Find where the given text appears and provide that cell's center as (x, y) coordinate. 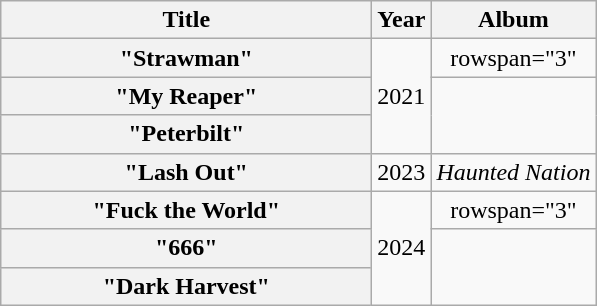
"Lash Out" (186, 172)
Title (186, 20)
"Fuck the World" (186, 210)
Haunted Nation (514, 172)
"Peterbilt" (186, 134)
Year (402, 20)
"My Reaper" (186, 96)
2024 (402, 248)
"Dark Harvest" (186, 286)
Album (514, 20)
2023 (402, 172)
"666" (186, 248)
"Strawman" (186, 58)
2021 (402, 96)
